Locate the cell with the specified text and output its [x, y] center coordinate. 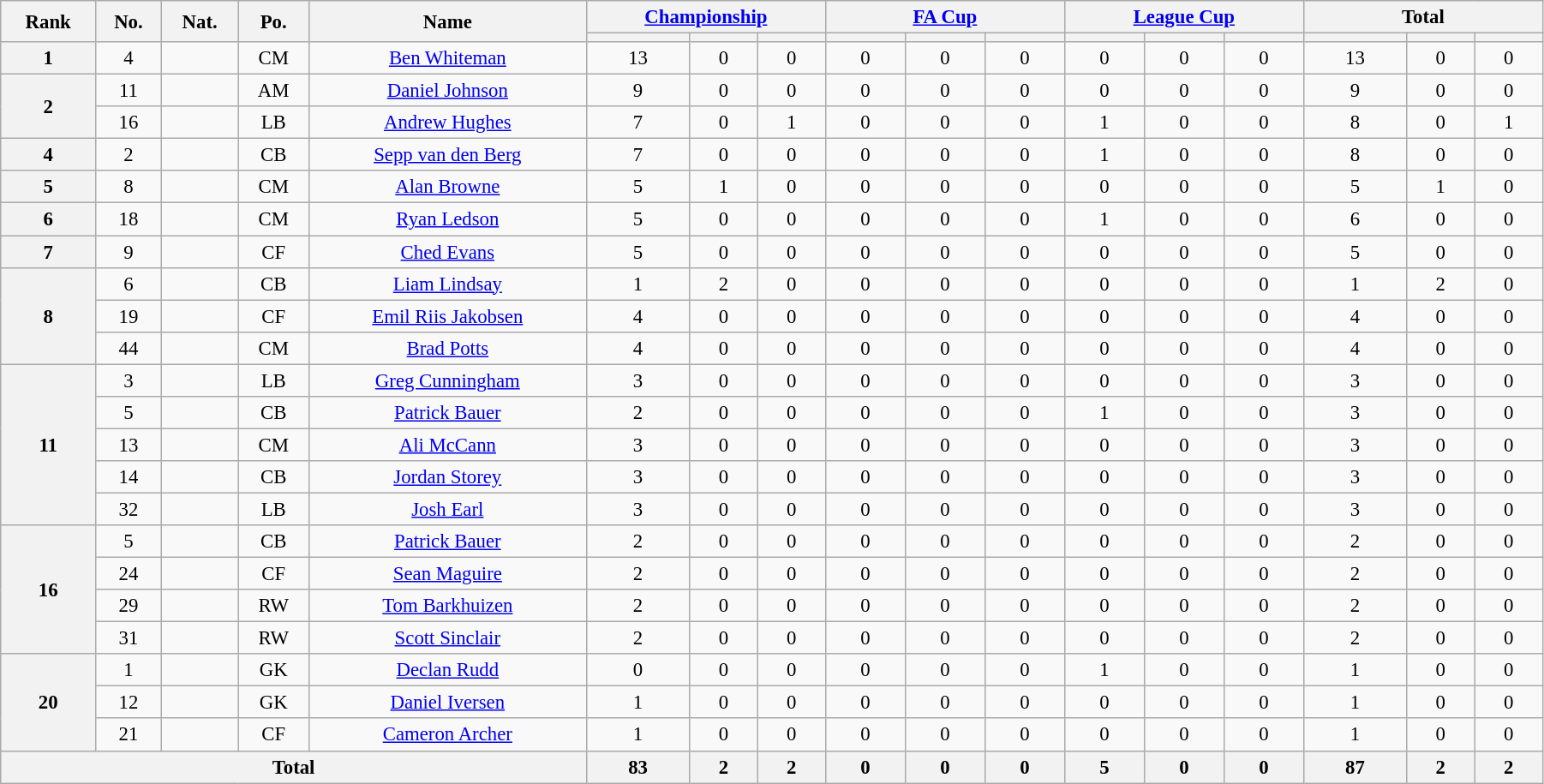
Sepp van den Berg [447, 155]
Liam Lindsay [447, 284]
31 [129, 638]
32 [129, 509]
Nat. [200, 21]
Greg Cunningham [447, 380]
29 [129, 606]
Daniel Johnson [447, 91]
Po. [273, 21]
87 [1355, 767]
83 [637, 767]
League Cup [1184, 17]
Championship [706, 17]
Josh Earl [447, 509]
Declan Rudd [447, 670]
Tom Barkhuizen [447, 606]
Brad Potts [447, 348]
Name [447, 21]
19 [129, 316]
24 [129, 574]
Ali McCann [447, 445]
Andrew Hughes [447, 123]
Ched Evans [447, 252]
No. [129, 21]
Rank [48, 21]
18 [129, 219]
44 [129, 348]
20 [48, 703]
Scott Sinclair [447, 638]
12 [129, 703]
Ryan Ledson [447, 219]
Sean Maguire [447, 574]
Daniel Iversen [447, 703]
AM [273, 91]
Ben Whiteman [447, 58]
Emil Riis Jakobsen [447, 316]
14 [129, 477]
21 [129, 735]
Jordan Storey [447, 477]
Cameron Archer [447, 735]
Alan Browne [447, 188]
FA Cup [944, 17]
